Pinpoint the cell where the given text exists, returning its [X, Y] midpoint coordinate. 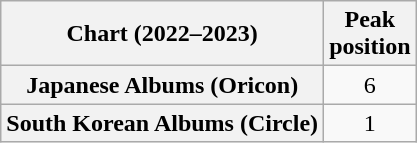
Peakposition [370, 34]
1 [370, 123]
6 [370, 85]
Japanese Albums (Oricon) [162, 85]
South Korean Albums (Circle) [162, 123]
Chart (2022–2023) [162, 34]
